Return (X, Y) of the center of cell containing provided text 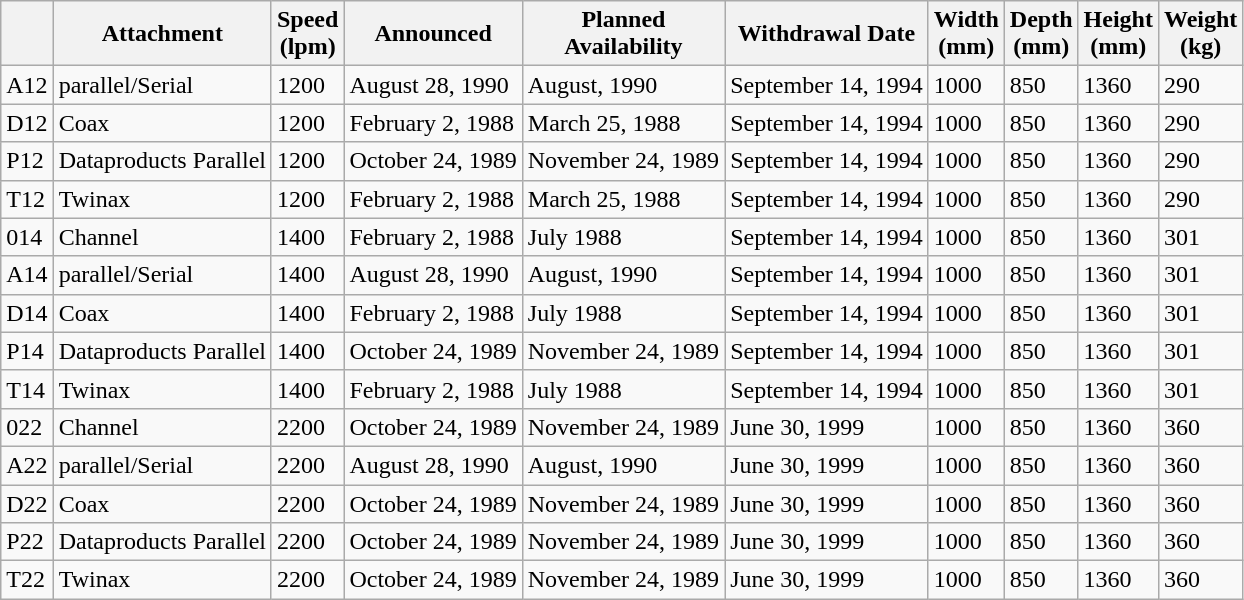
P22 (27, 542)
Withdrawal Date (827, 34)
D14 (27, 313)
D12 (27, 123)
Attachment (162, 34)
D22 (27, 503)
022 (27, 427)
A12 (27, 85)
Weight(kg) (1200, 34)
Height(mm) (1118, 34)
A14 (27, 275)
PlannedAvailability (623, 34)
014 (27, 237)
T12 (27, 199)
Announced (433, 34)
Speed(lpm) (307, 34)
Depth(mm) (1041, 34)
Width(mm) (966, 34)
T22 (27, 580)
P14 (27, 351)
T14 (27, 389)
P12 (27, 161)
A22 (27, 465)
